Extract the (X, Y) coordinate from the center of the cell holding the provided text.  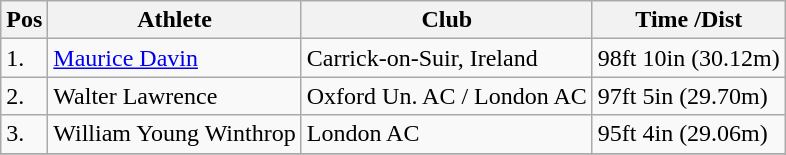
95ft 4in (29.06m) (688, 134)
98ft 10in (30.12m) (688, 58)
Oxford Un. AC / London AC (446, 96)
2. (24, 96)
Pos (24, 20)
Walter Lawrence (174, 96)
97ft 5in (29.70m) (688, 96)
Maurice Davin (174, 58)
London AC (446, 134)
William Young Winthrop (174, 134)
1. (24, 58)
Athlete (174, 20)
Time /Dist (688, 20)
3. (24, 134)
Club (446, 20)
Carrick-on-Suir, Ireland (446, 58)
